For the text-containing cell, return its midpoint in [X, Y] coordinate format. 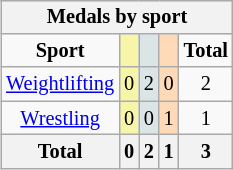
Sport [60, 51]
Wrestling [60, 118]
Medals by sport [117, 17]
Weightlifting [60, 84]
3 [206, 152]
